For the text-containing cell, return its midpoint in [X, Y] coordinate format. 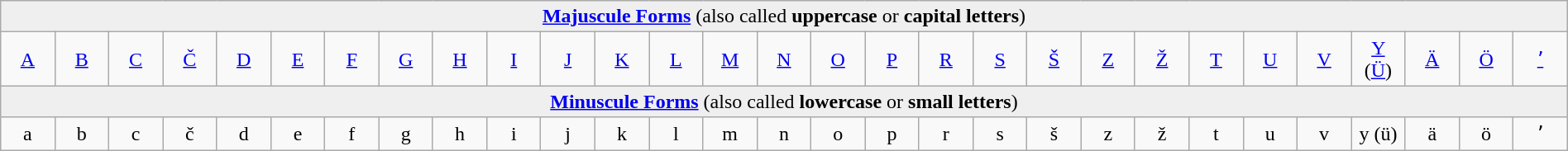
F [352, 59]
s [1001, 134]
r [946, 134]
Y (Ü) [1378, 59]
ä [1432, 134]
y (ü) [1378, 134]
t [1216, 134]
b [81, 134]
V [1323, 59]
M [729, 59]
C [136, 59]
a [28, 134]
v [1323, 134]
Č [190, 59]
g [405, 134]
S [1001, 59]
o [839, 134]
š [1054, 134]
Š [1054, 59]
D [243, 59]
u [1270, 134]
Ž [1161, 59]
i [514, 134]
T [1216, 59]
I [514, 59]
ö [1485, 134]
d [243, 134]
R [946, 59]
n [784, 134]
c [136, 134]
A [28, 59]
Ö [1485, 59]
H [460, 59]
f [352, 134]
ž [1161, 134]
z [1108, 134]
l [676, 134]
p [892, 134]
m [729, 134]
O [839, 59]
č [190, 134]
k [622, 134]
Majuscule Forms (also called uppercase or capital letters) [784, 17]
B [81, 59]
E [298, 59]
e [298, 134]
h [460, 134]
Minuscule Forms (also called lowercase or small letters) [784, 101]
U [1270, 59]
G [405, 59]
Z [1108, 59]
P [892, 59]
j [567, 134]
Ä [1432, 59]
L [676, 59]
J [567, 59]
N [784, 59]
K [622, 59]
